Scan for the cell matching the given text and deliver its [X, Y] coordinate at center. 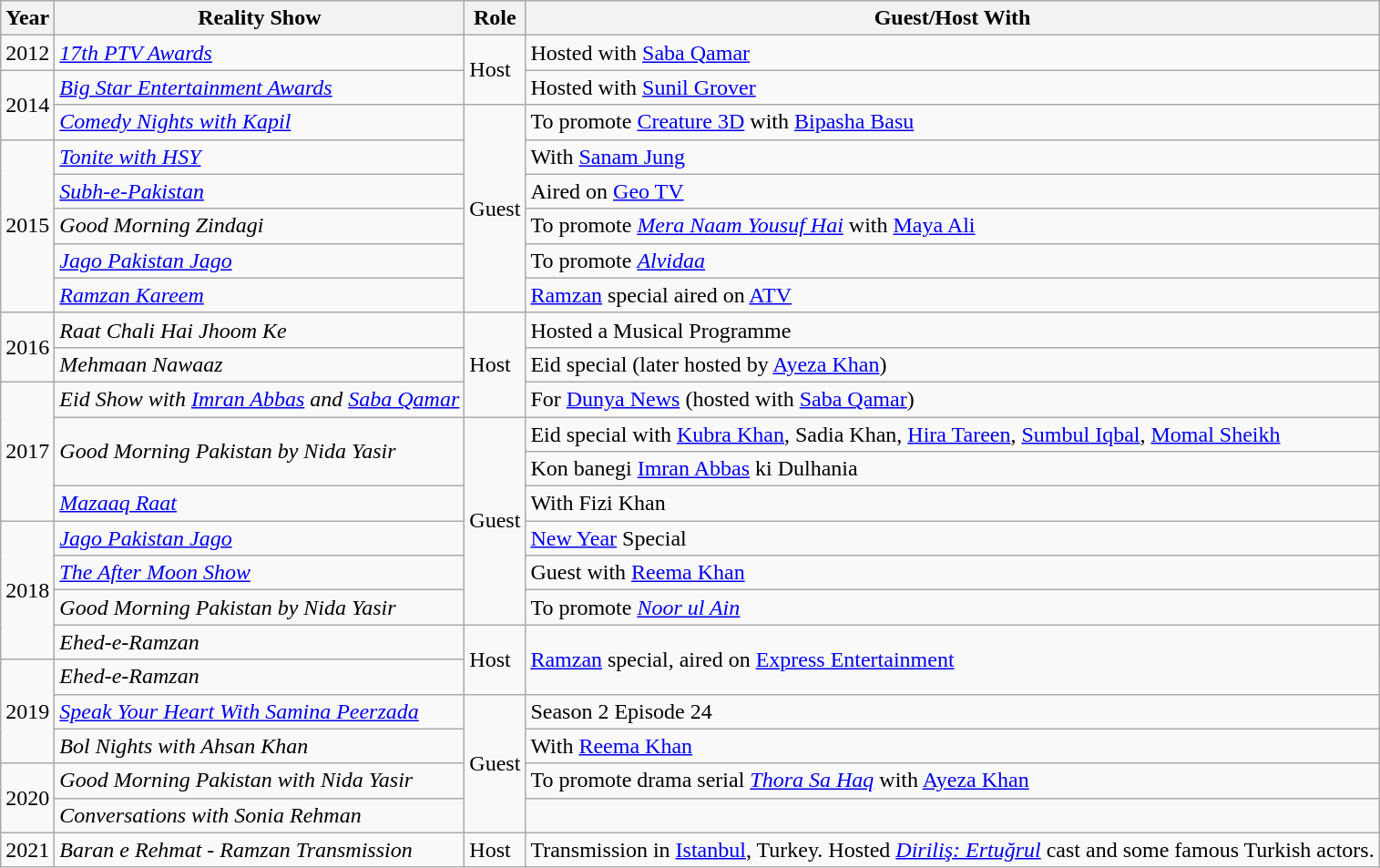
Guest with Reema Khan [953, 573]
New Year Special [953, 538]
Kon banegi Imran Abbas ki Dulhania [953, 469]
For Dunya News (hosted with Saba Qamar) [953, 399]
Transmission in Istanbul, Turkey. Hosted Diriliş: Ertuğrul cast and some famous Turkish actors. [953, 850]
Mehmaan Nawaaz [260, 364]
Speak Your Heart With Samina Peerzada [260, 711]
Good Morning Pakistan with Nida Yasir [260, 781]
2015 [27, 226]
Big Star Entertainment Awards [260, 87]
With Fizi Khan [953, 504]
Eid special (later hosted by Ayeza Khan) [953, 364]
Hosted a Musical Programme [953, 330]
Ramzan special aired on ATV [953, 295]
2017 [27, 451]
Eid Show with Imran Abbas and Saba Qamar [260, 399]
Good Morning Zindagi [260, 226]
Baran e Rehmat - Ramzan Transmission [260, 850]
With Sanam Jung [953, 157]
2018 [27, 590]
Year [27, 18]
2016 [27, 347]
To promote Mera Naam Yousuf Hai with Maya Ali [953, 226]
Conversations with Sonia Rehman [260, 815]
Ramzan Kareem [260, 295]
Subh-e-Pakistan [260, 191]
With Reema Khan [953, 746]
Tonite with HSY [260, 157]
To promote Creature 3D with Bipasha Basu [953, 122]
To promote Noor ul Ain [953, 608]
Role [496, 18]
2014 [27, 105]
Raat Chali Hai Jhoom Ke [260, 330]
2021 [27, 850]
Mazaaq Raat [260, 504]
Comedy Nights with Kapil [260, 122]
To promote Alvidaa [953, 260]
Season 2 Episode 24 [953, 711]
To promote drama serial Thora Sa Haq with Ayeza Khan [953, 781]
Ramzan special, aired on Express Entertainment [953, 659]
Bol Nights with Ahsan Khan [260, 746]
2012 [27, 53]
2020 [27, 798]
Hosted with Sunil Grover [953, 87]
Aired on Geo TV [953, 191]
2019 [27, 711]
Reality Show [260, 18]
17th PTV Awards [260, 53]
The After Moon Show [260, 573]
Guest/Host With [953, 18]
Eid special with Kubra Khan, Sadia Khan, Hira Tareen, Sumbul Iqbal, Momal Sheikh [953, 434]
Hosted with Saba Qamar [953, 53]
